Return [x, y] of the center of cell containing provided text 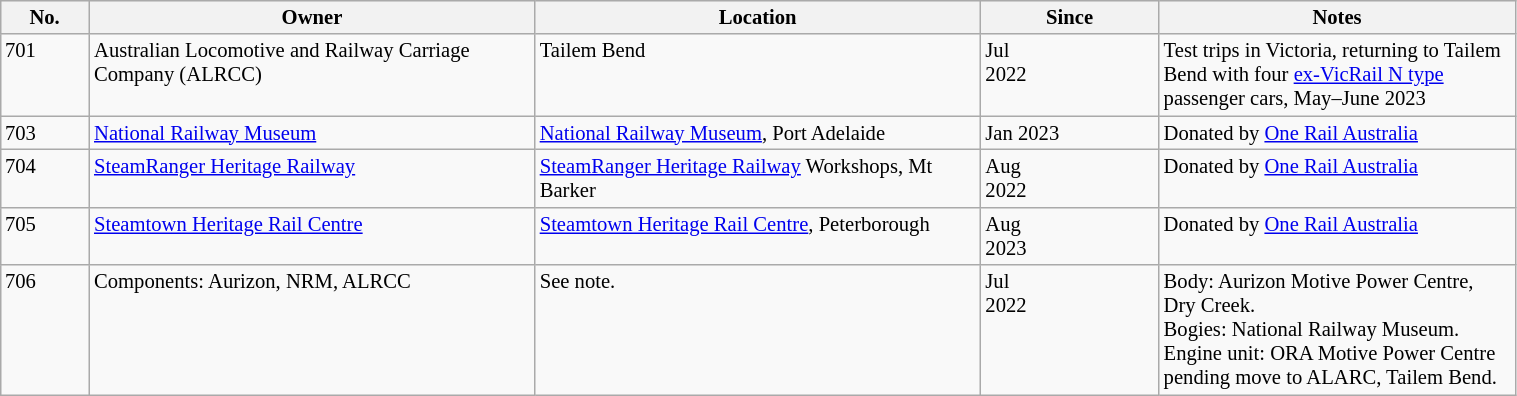
National Railway Museum, Port Adelaide [758, 133]
Aug2022 [1069, 179]
706 [44, 330]
Since [1069, 17]
Steamtown Heritage Rail Centre, Peterborough [758, 236]
SteamRanger Heritage Railway [312, 179]
Components: Aurizon, NRM, ALRCC [312, 330]
704 [44, 179]
Owner [312, 17]
No. [44, 17]
703 [44, 133]
Aug2023 [1069, 236]
Jan 2023 [1069, 133]
Location [758, 17]
See note. [758, 330]
Steamtown Heritage Rail Centre [312, 236]
Tailem Bend [758, 75]
National Railway Museum [312, 133]
Australian Locomotive and Railway Carriage Company (ALRCC) [312, 75]
SteamRanger Heritage Railway Workshops, Mt Barker [758, 179]
Body: Aurizon Motive Power Centre, Dry Creek.Bogies: National Railway Museum.Engine unit: ORA Motive Power Centre pending move to ALARC, Tailem Bend. [1338, 330]
701 [44, 75]
705 [44, 236]
Test trips in Victoria, returning to Tailem Bend with four ex-VicRail N type passenger cars, May–June 2023 [1338, 75]
Notes [1338, 17]
